Determine the [x, y] coordinate at the center of the cell enclosing the given text.  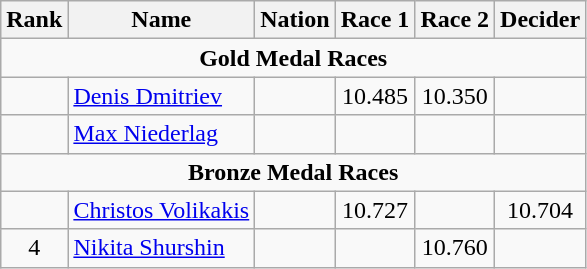
Decider [540, 20]
Denis Dmitriev [162, 96]
Max Niederlag [162, 134]
Gold Medal Races [294, 58]
10.350 [455, 96]
Name [162, 20]
10.704 [540, 210]
Race 2 [455, 20]
10.727 [375, 210]
Bronze Medal Races [294, 172]
Rank [34, 20]
Nikita Shurshin [162, 248]
Christos Volikakis [162, 210]
10.485 [375, 96]
4 [34, 248]
10.760 [455, 248]
Race 1 [375, 20]
Nation [295, 20]
